Return [x, y] of the center of cell containing provided text 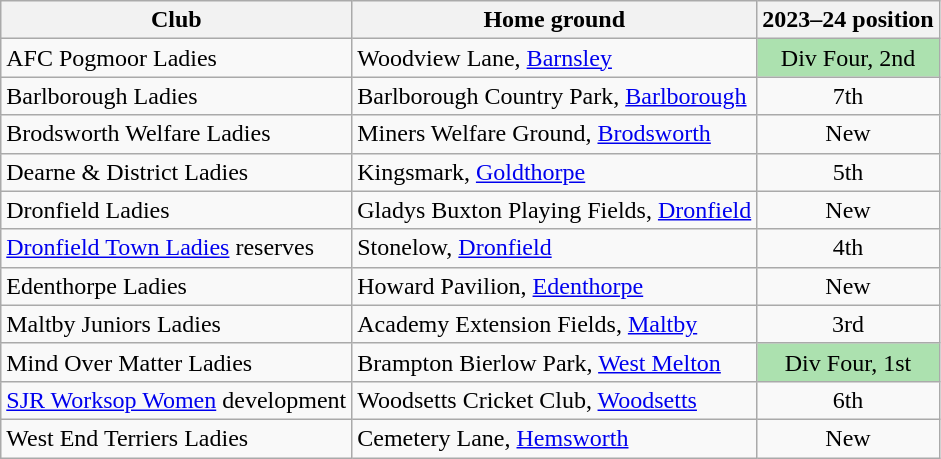
Academy Extension Fields, Maltby [554, 324]
Dearne & District Ladies [176, 172]
3rd [848, 324]
AFC Pogmoor Ladies [176, 58]
Dronfield Ladies [176, 210]
Brodsworth Welfare Ladies [176, 134]
7th [848, 96]
Brampton Bierlow Park, West Melton [554, 362]
Woodsetts Cricket Club, Woodsetts [554, 400]
6th [848, 400]
Club [176, 20]
Cemetery Lane, Hemsworth [554, 438]
Maltby Juniors Ladies [176, 324]
5th [848, 172]
Edenthorpe Ladies [176, 286]
Stonelow, Dronfield [554, 248]
West End Terriers Ladies [176, 438]
Div Four, 1st [848, 362]
Dronfield Town Ladies reserves [176, 248]
Gladys Buxton Playing Fields, Dronfield [554, 210]
2023–24 position [848, 20]
Home ground [554, 20]
Div Four, 2nd [848, 58]
Woodview Lane, Barnsley [554, 58]
Miners Welfare Ground, Brodsworth [554, 134]
Barlborough Ladies [176, 96]
Mind Over Matter Ladies [176, 362]
Kingsmark, Goldthorpe [554, 172]
Barlborough Country Park, Barlborough [554, 96]
4th [848, 248]
Howard Pavilion, Edenthorpe [554, 286]
SJR Worksop Women development [176, 400]
